Scan for the cell matching the given text and deliver its [X, Y] coordinate at center. 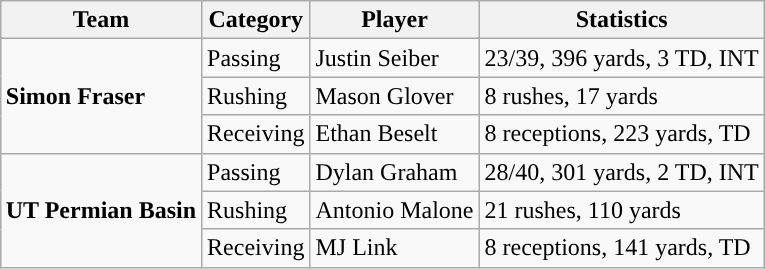
21 rushes, 110 yards [622, 210]
Statistics [622, 20]
Ethan Beselt [394, 134]
Dylan Graham [394, 172]
8 rushes, 17 yards [622, 96]
8 receptions, 223 yards, TD [622, 134]
UT Permian Basin [100, 210]
28/40, 301 yards, 2 TD, INT [622, 172]
Team [100, 20]
23/39, 396 yards, 3 TD, INT [622, 58]
MJ Link [394, 248]
Player [394, 20]
Category [256, 20]
Simon Fraser [100, 96]
Mason Glover [394, 96]
Justin Seiber [394, 58]
8 receptions, 141 yards, TD [622, 248]
Antonio Malone [394, 210]
